Find where the given text appears and provide that cell's center as (x, y) coordinate. 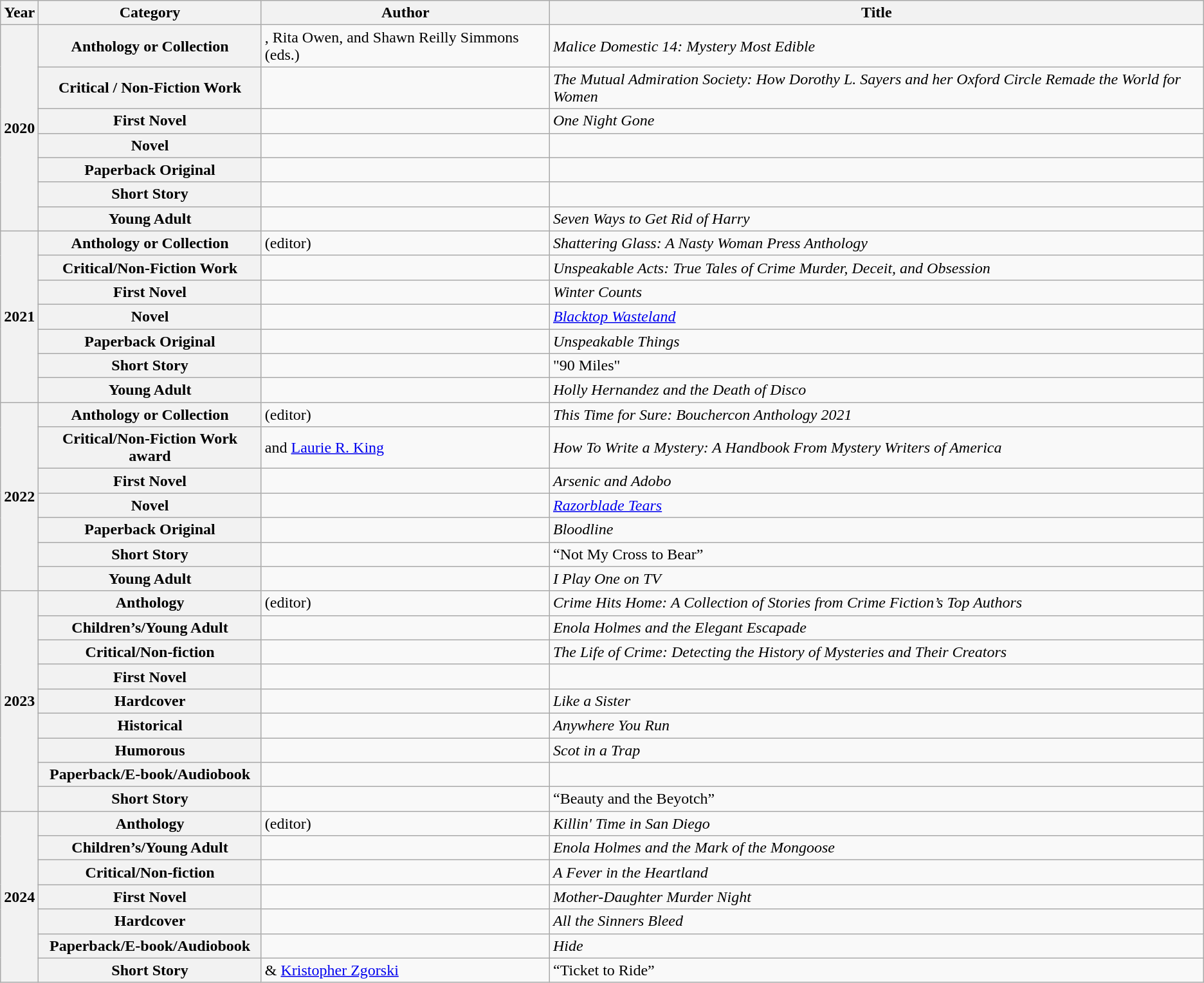
Critical/Non-Fiction Work award (150, 447)
Killin' Time in San Diego (876, 824)
Year (19, 13)
and Laurie R. King (405, 447)
All the Sinners Bleed (876, 921)
Arsenic and Adobo (876, 481)
I Play One on TV (876, 579)
One Night Gone (876, 121)
Mother-Daughter Murder Night (876, 897)
A Fever in the Heartland (876, 872)
The Mutual Admiration Society: How Dorothy L. Sayers and her Oxford Circle Remade the World for Women (876, 87)
Enola Holmes and the Elegant Escapade (876, 627)
2020 (19, 128)
, Rita Owen, and Shawn Reilly Simmons (eds.) (405, 46)
Like a Sister (876, 701)
Hide (876, 946)
Scot in a Trap (876, 750)
Historical (150, 725)
2024 (19, 897)
Author (405, 13)
Humorous (150, 750)
2023 (19, 701)
2021 (19, 316)
Winter Counts (876, 292)
Enola Holmes and the Mark of the Mongoose (876, 848)
Anywhere You Run (876, 725)
Seven Ways to Get Rid of Harry (876, 219)
Shattering Glass: A Nasty Woman Press Anthology (876, 243)
Unspeakable Acts: True Tales of Crime Murder, Deceit, and Obsession (876, 267)
Unspeakable Things (876, 341)
Bloodline (876, 530)
"90 Miles" (876, 366)
Crime Hits Home: A Collection of Stories from Crime Fiction’s Top Authors (876, 603)
Blacktop Wasteland (876, 316)
Razorblade Tears (876, 505)
“Ticket to Ride” (876, 970)
Malice Domestic 14: Mystery Most Edible (876, 46)
Category (150, 13)
Critical/Non-Fiction Work (150, 267)
& Kristopher Zgorski (405, 970)
The Life of Crime: Detecting the History of Mysteries and Their Creators (876, 652)
Holly Hernandez and the Death of Disco (876, 390)
2022 (19, 496)
“Beauty and the Beyotch” (876, 799)
How To Write a Mystery: A Handbook From Mystery Writers of America (876, 447)
This Time for Sure: Bouchercon Anthology 2021 (876, 415)
Critical / Non-Fiction Work (150, 87)
“Not My Cross to Bear” (876, 554)
Title (876, 13)
